Return (x, y) of the center of cell containing provided text 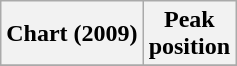
Chart (2009) (72, 34)
Peak position (189, 34)
